Locate the cell with the specified text and output its [X, Y] center coordinate. 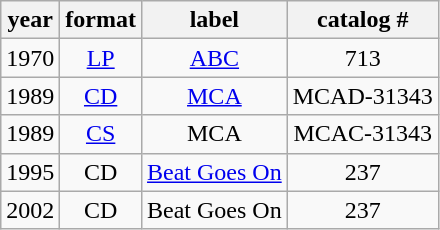
MCAD-31343 [362, 96]
MCAC-31343 [362, 134]
label [215, 20]
713 [362, 58]
1995 [30, 172]
catalog # [362, 20]
1970 [30, 58]
ABC [215, 58]
year [30, 20]
2002 [30, 210]
CS [101, 134]
format [101, 20]
LP [101, 58]
